Detect which cell encompasses the target text, then output its (X, Y) center coordinate. 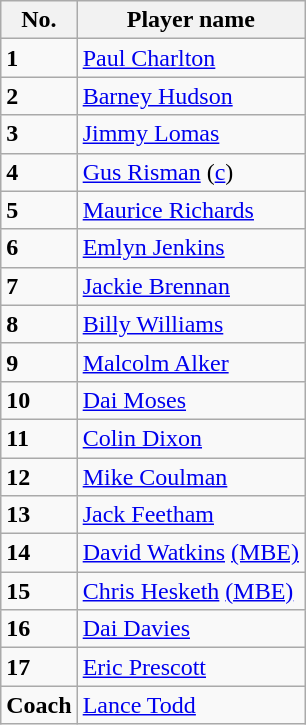
Eric Prescott (190, 667)
Player name (190, 20)
Chris Hesketh (MBE) (190, 591)
5 (39, 210)
14 (39, 553)
8 (39, 324)
Malcolm Alker (190, 362)
9 (39, 362)
Lance Todd (190, 705)
Mike Coulman (190, 477)
7 (39, 286)
11 (39, 438)
Dai Davies (190, 629)
Paul Charlton (190, 58)
Billy Williams (190, 324)
Maurice Richards (190, 210)
2 (39, 96)
Gus Risman (c) (190, 172)
12 (39, 477)
3 (39, 134)
Jack Feetham (190, 515)
Dai Moses (190, 400)
Barney Hudson (190, 96)
Jimmy Lomas (190, 134)
17 (39, 667)
Emlyn Jenkins (190, 248)
16 (39, 629)
David Watkins (MBE) (190, 553)
Jackie Brennan (190, 286)
1 (39, 58)
Colin Dixon (190, 438)
15 (39, 591)
6 (39, 248)
13 (39, 515)
10 (39, 400)
Coach (39, 705)
4 (39, 172)
No. (39, 20)
